Pinpoint the cell where the given text exists, returning its (x, y) midpoint coordinate. 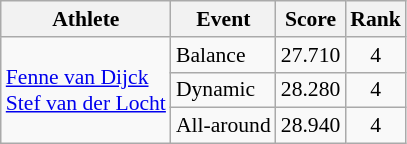
27.710 (310, 55)
28.280 (310, 90)
Rank (376, 19)
All-around (224, 126)
Athlete (86, 19)
Score (310, 19)
Fenne van DijckStef van der Locht (86, 90)
Event (224, 19)
28.940 (310, 126)
Dynamic (224, 90)
Balance (224, 55)
